Find where the given text appears and provide that cell's center as [X, Y] coordinate. 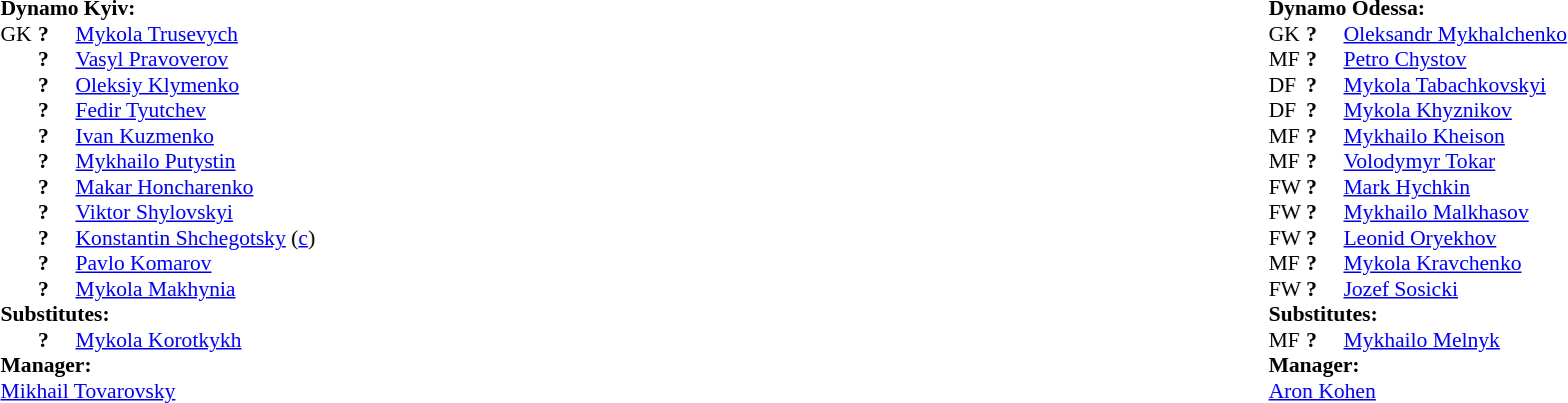
Mykola Korotkykh [196, 340]
Fedir Tyutchev [196, 111]
Oleksiy Klymenko [196, 85]
Petro Chystov [1455, 59]
Konstantin Shchegotsky (c) [196, 238]
Pavlo Komarov [196, 263]
Mykola Kravchenko [1455, 263]
Volodymyr Tokar [1455, 161]
Makar Honcharenko [196, 187]
Leonid Oryekhov [1455, 238]
Oleksandr Mykhalchenko [1455, 34]
Mykhailo Melnyk [1455, 340]
Mykhailo Malkhasov [1455, 213]
Jozef Sosicki [1455, 289]
Mykola Tabachkovskyi [1455, 85]
Vasyl Pravoverov [196, 59]
Mykola Makhynia [196, 289]
Mykhailo Kheison [1455, 136]
Ivan Kuzmenko [196, 136]
Mykola Khyznikov [1455, 111]
Mark Hychkin [1455, 187]
Viktor Shylovskyi [196, 213]
Mykhailo Putystin [196, 161]
Mykola Trusevych [196, 34]
